Search for the cell housing the specified text and yield its (x, y) center coordinate. 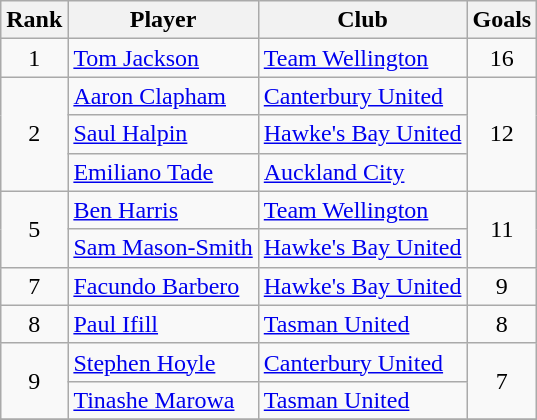
Emiliano Tade (163, 172)
Club (362, 20)
Rank (34, 20)
1 (34, 58)
Tom Jackson (163, 58)
Saul Halpin (163, 134)
5 (34, 229)
Aaron Clapham (163, 96)
Ben Harris (163, 210)
11 (502, 229)
Tinashe Marowa (163, 400)
Facundo Barbero (163, 286)
Paul Ifill (163, 324)
Auckland City (362, 172)
Goals (502, 20)
Sam Mason-Smith (163, 248)
Stephen Hoyle (163, 362)
12 (502, 134)
16 (502, 58)
Player (163, 20)
2 (34, 134)
